Determine the (x, y) coordinate at the center of the cell enclosing the given text.  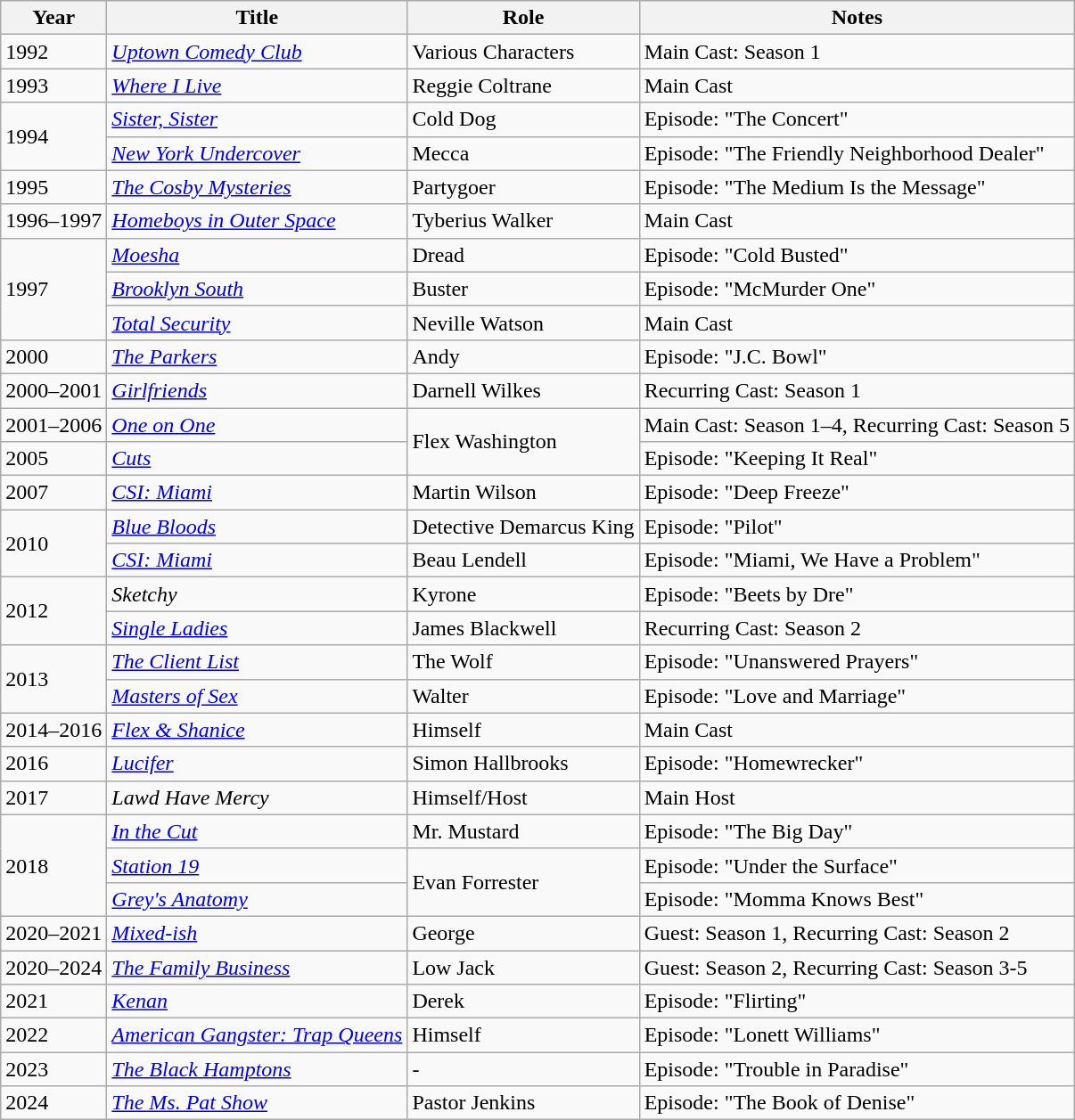
American Gangster: Trap Queens (257, 1035)
2017 (53, 797)
Episode: "Miami, We Have a Problem" (857, 560)
Notes (857, 18)
Simon Hallbrooks (523, 764)
Episode: "Lonett Williams" (857, 1035)
Where I Live (257, 86)
Walter (523, 696)
Beau Lendell (523, 560)
Mecca (523, 153)
Tyberius Walker (523, 221)
The Family Business (257, 967)
- (523, 1069)
Evan Forrester (523, 882)
Episode: "Love and Marriage" (857, 696)
Mr. Mustard (523, 831)
Sketchy (257, 594)
Reggie Coltrane (523, 86)
Flex & Shanice (257, 730)
The Cosby Mysteries (257, 187)
2023 (53, 1069)
James Blackwell (523, 628)
Episode: "Unanswered Prayers" (857, 662)
Buster (523, 289)
2014–2016 (53, 730)
Kenan (257, 1001)
2000–2001 (53, 390)
Flex Washington (523, 442)
Episode: "Trouble in Paradise" (857, 1069)
Recurring Cast: Season 1 (857, 390)
1994 (53, 136)
Episode: "The Medium Is the Message" (857, 187)
2010 (53, 544)
Episode: "The Friendly Neighborhood Dealer" (857, 153)
Guest: Season 1, Recurring Cast: Season 2 (857, 933)
Episode: "Under the Surface" (857, 865)
New York Undercover (257, 153)
2021 (53, 1001)
Episode: "Flirting" (857, 1001)
Sister, Sister (257, 119)
One on One (257, 425)
Single Ladies (257, 628)
Himself/Host (523, 797)
Main Host (857, 797)
Total Security (257, 323)
1992 (53, 52)
Role (523, 18)
Derek (523, 1001)
Kyrone (523, 594)
Episode: "The Big Day" (857, 831)
2018 (53, 865)
Episode: "Deep Freeze" (857, 493)
Moesha (257, 255)
The Wolf (523, 662)
Brooklyn South (257, 289)
Andy (523, 356)
2022 (53, 1035)
Episode: "Momma Knows Best" (857, 899)
1997 (53, 289)
Darnell Wilkes (523, 390)
Recurring Cast: Season 2 (857, 628)
Pastor Jenkins (523, 1103)
Grey's Anatomy (257, 899)
2007 (53, 493)
The Ms. Pat Show (257, 1103)
2020–2021 (53, 933)
Mixed-ish (257, 933)
2024 (53, 1103)
2000 (53, 356)
Partygoer (523, 187)
Cuts (257, 459)
George (523, 933)
Episode: "Homewrecker" (857, 764)
Martin Wilson (523, 493)
Low Jack (523, 967)
Lawd Have Mercy (257, 797)
Uptown Comedy Club (257, 52)
Episode: "Keeping It Real" (857, 459)
Year (53, 18)
Blue Bloods (257, 527)
In the Cut (257, 831)
Episode: "The Book of Denise" (857, 1103)
Main Cast: Season 1 (857, 52)
Main Cast: Season 1–4, Recurring Cast: Season 5 (857, 425)
2020–2024 (53, 967)
Masters of Sex (257, 696)
1993 (53, 86)
Station 19 (257, 865)
1995 (53, 187)
The Parkers (257, 356)
Detective Demarcus King (523, 527)
Episode: "J.C. Bowl" (857, 356)
Guest: Season 2, Recurring Cast: Season 3-5 (857, 967)
The Black Hamptons (257, 1069)
Dread (523, 255)
Various Characters (523, 52)
Lucifer (257, 764)
Title (257, 18)
2016 (53, 764)
Girlfriends (257, 390)
Neville Watson (523, 323)
Cold Dog (523, 119)
2013 (53, 679)
Episode: "Cold Busted" (857, 255)
Homeboys in Outer Space (257, 221)
Episode: "The Concert" (857, 119)
Episode: "Pilot" (857, 527)
2001–2006 (53, 425)
2005 (53, 459)
Episode: "Beets by Dre" (857, 594)
2012 (53, 611)
The Client List (257, 662)
1996–1997 (53, 221)
Episode: "McMurder One" (857, 289)
